From the cell containing the given text, extract its center point as (X, Y) coordinate. 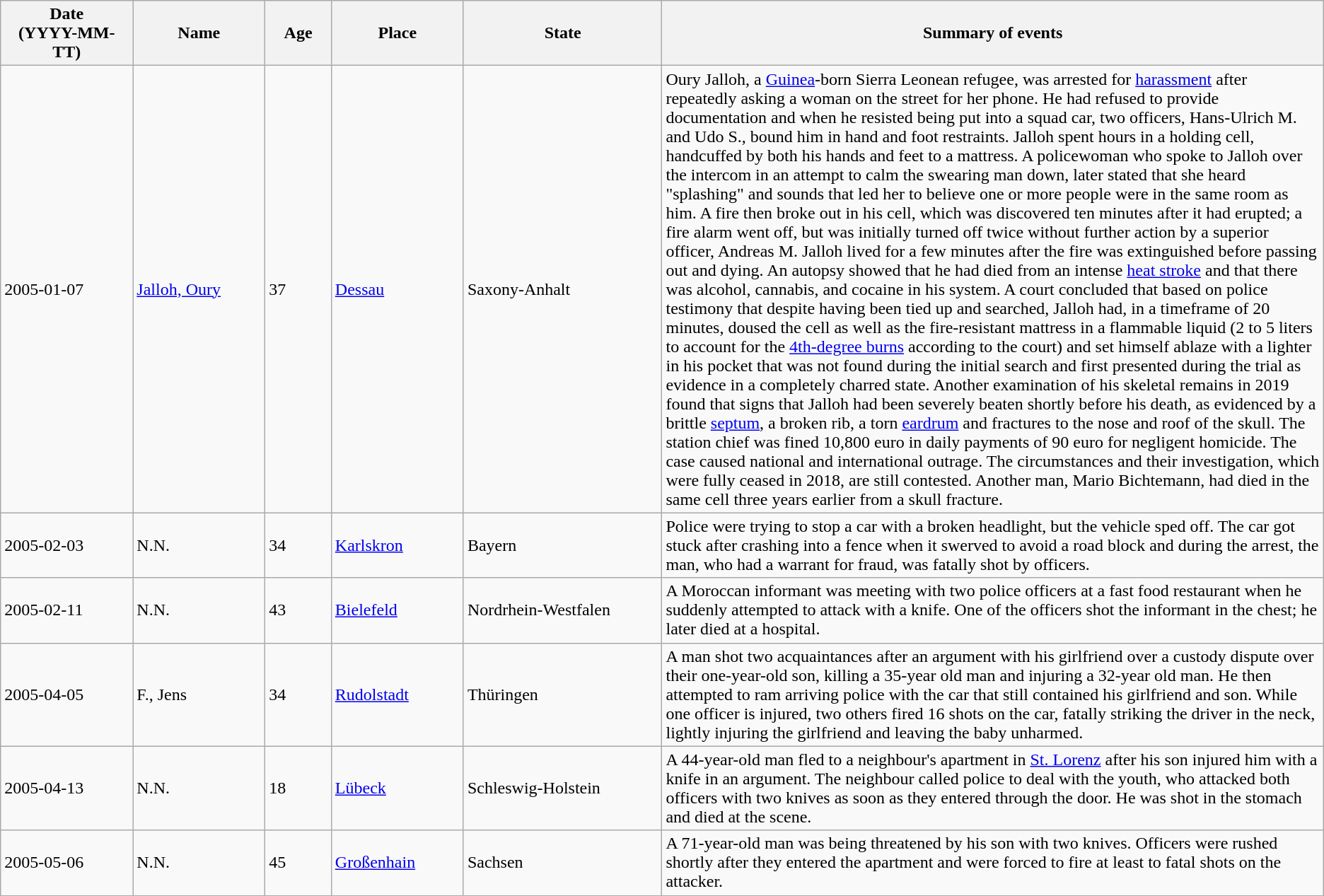
Lübeck (397, 788)
43 (298, 610)
2005-04-13 (66, 788)
Karlskron (397, 545)
Schleswig-Holstein (563, 788)
Saxony-Anhalt (563, 289)
2005-05-06 (66, 863)
Bayern (563, 545)
Nordrhein-Westfalen (563, 610)
2005-02-11 (66, 610)
Summary of events (993, 33)
Name (199, 33)
Rudolstadt (397, 694)
Sachsen (563, 863)
18 (298, 788)
Dessau (397, 289)
45 (298, 863)
Bielefeld (397, 610)
F., Jens (199, 694)
37 (298, 289)
Großenhain (397, 863)
2005-04-05 (66, 694)
Jalloh, Oury (199, 289)
Thüringen (563, 694)
State (563, 33)
Place (397, 33)
Date(YYYY-MM-TT) (66, 33)
2005-02-03 (66, 545)
2005-01-07 (66, 289)
Age (298, 33)
